Locate the cell with the specified text and output its [X, Y] center coordinate. 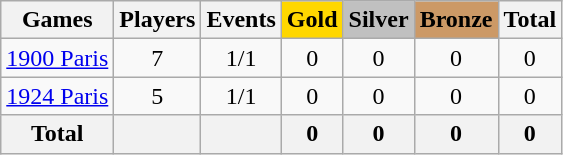
Bronze [456, 20]
Players [158, 20]
Games [58, 20]
Gold [312, 20]
1924 Paris [58, 96]
Events [241, 20]
1900 Paris [58, 58]
Silver [378, 20]
7 [158, 58]
5 [158, 96]
